Locate the cell with the specified text and output its [x, y] center coordinate. 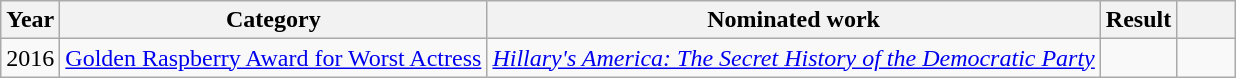
2016 [30, 58]
Year [30, 20]
Golden Raspberry Award for Worst Actress [274, 58]
Result [1138, 20]
Category [274, 20]
Hillary's America: The Secret History of the Democratic Party [794, 58]
Nominated work [794, 20]
